Pinpoint the cell where the given text exists, returning its [X, Y] midpoint coordinate. 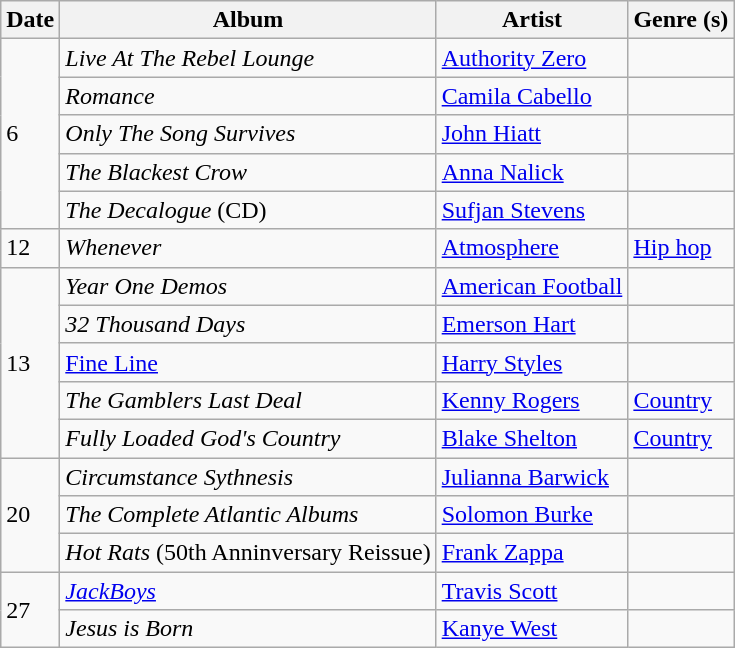
Julianna Barwick [532, 477]
Live At The Rebel Lounge [248, 58]
Atmosphere [532, 248]
Kanye West [532, 629]
American Football [532, 286]
Authority Zero [532, 58]
Fully Loaded God's Country [248, 438]
12 [30, 248]
Date [30, 20]
13 [30, 362]
Camila Cabello [532, 96]
Album [248, 20]
Circumstance Sythnesis [248, 477]
Romance [248, 96]
20 [30, 515]
Emerson Hart [532, 324]
Year One Demos [248, 286]
Frank Zappa [532, 553]
The Blackest Crow [248, 172]
Hip hop [681, 248]
Jesus is Born [248, 629]
Kenny Rogers [532, 400]
Sufjan Stevens [532, 210]
Only The Song Survives [248, 134]
27 [30, 610]
Solomon Burke [532, 515]
Whenever [248, 248]
JackBoys [248, 591]
Hot Rats (50th Anninversary Reissue) [248, 553]
6 [30, 134]
Harry Styles [532, 362]
The Complete Atlantic Albums [248, 515]
The Gamblers Last Deal [248, 400]
John Hiatt [532, 134]
Artist [532, 20]
Anna Nalick [532, 172]
Fine Line [248, 362]
Travis Scott [532, 591]
Genre (s) [681, 20]
Blake Shelton [532, 438]
32 Thousand Days [248, 324]
The Decalogue (CD) [248, 210]
